Output the [x, y] coordinate of the center of the cell containing the given text.  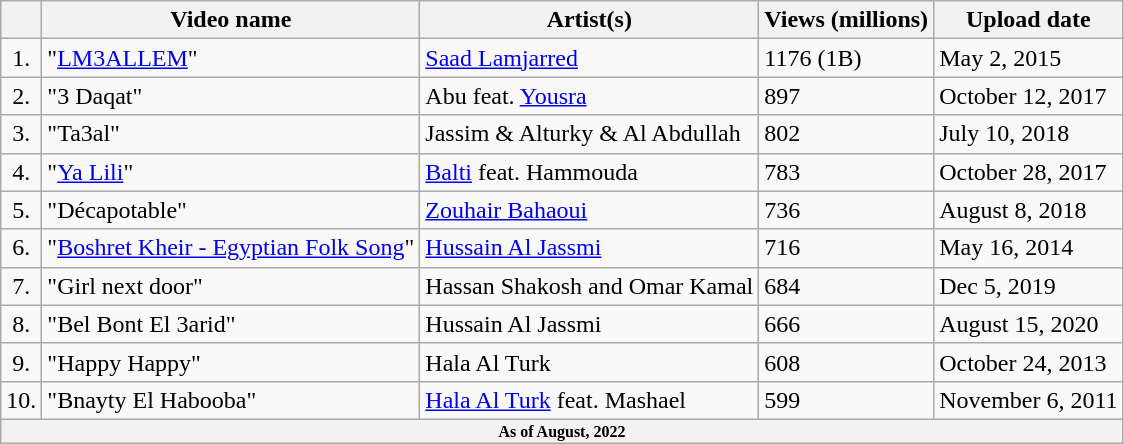
Upload date [1028, 20]
"Happy Happy" [231, 362]
Views (millions) [846, 20]
2. [22, 96]
"3 Daqat" [231, 96]
"Boshret Kheir - Egyptian Folk Song" [231, 248]
As of August, 2022 [562, 431]
4. [22, 172]
Dec 5, 2019 [1028, 286]
August 15, 2020 [1028, 324]
599 [846, 400]
"Ta3al" [231, 134]
8. [22, 324]
783 [846, 172]
October 24, 2013 [1028, 362]
9. [22, 362]
716 [846, 248]
1. [22, 58]
Hala Al Turk feat. Mashael [590, 400]
"Décapotable" [231, 210]
"Girl next door" [231, 286]
5. [22, 210]
"LM3ALLEM" [231, 58]
"Ya Lili" [231, 172]
6. [22, 248]
802 [846, 134]
October 28, 2017 [1028, 172]
Hala Al Turk [590, 362]
Video name [231, 20]
May 16, 2014 [1028, 248]
May 2, 2015 [1028, 58]
10. [22, 400]
Abu feat. Yousra [590, 96]
Jassim & Alturky & Al Abdullah [590, 134]
November 6, 2011 [1028, 400]
684 [846, 286]
"Bnayty El Habooba" [231, 400]
"Bel Bont El 3arid" [231, 324]
Hassan Shakosh and Omar Kamal [590, 286]
3. [22, 134]
Zouhair Bahaoui [590, 210]
736 [846, 210]
Artist(s) [590, 20]
7. [22, 286]
608 [846, 362]
1176 (1B) [846, 58]
July 10, 2018 [1028, 134]
October 12, 2017 [1028, 96]
August 8, 2018 [1028, 210]
Saad Lamjarred [590, 58]
666 [846, 324]
897 [846, 96]
Balti feat. Hammouda [590, 172]
